Return the (x, y) coordinate for the center point of the cell that contains the specified text.  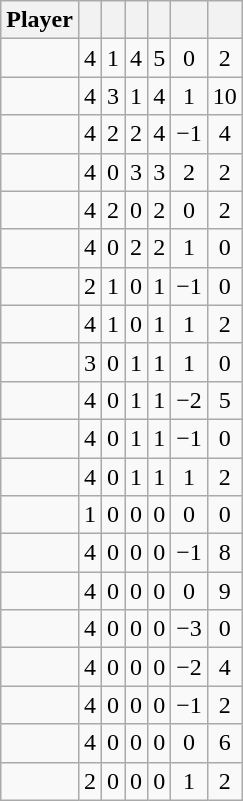
−3 (190, 629)
6 (224, 743)
9 (224, 591)
8 (224, 553)
10 (224, 96)
Player (40, 20)
